Provide the (x, y) coordinate of the cell's center where the given text is located.  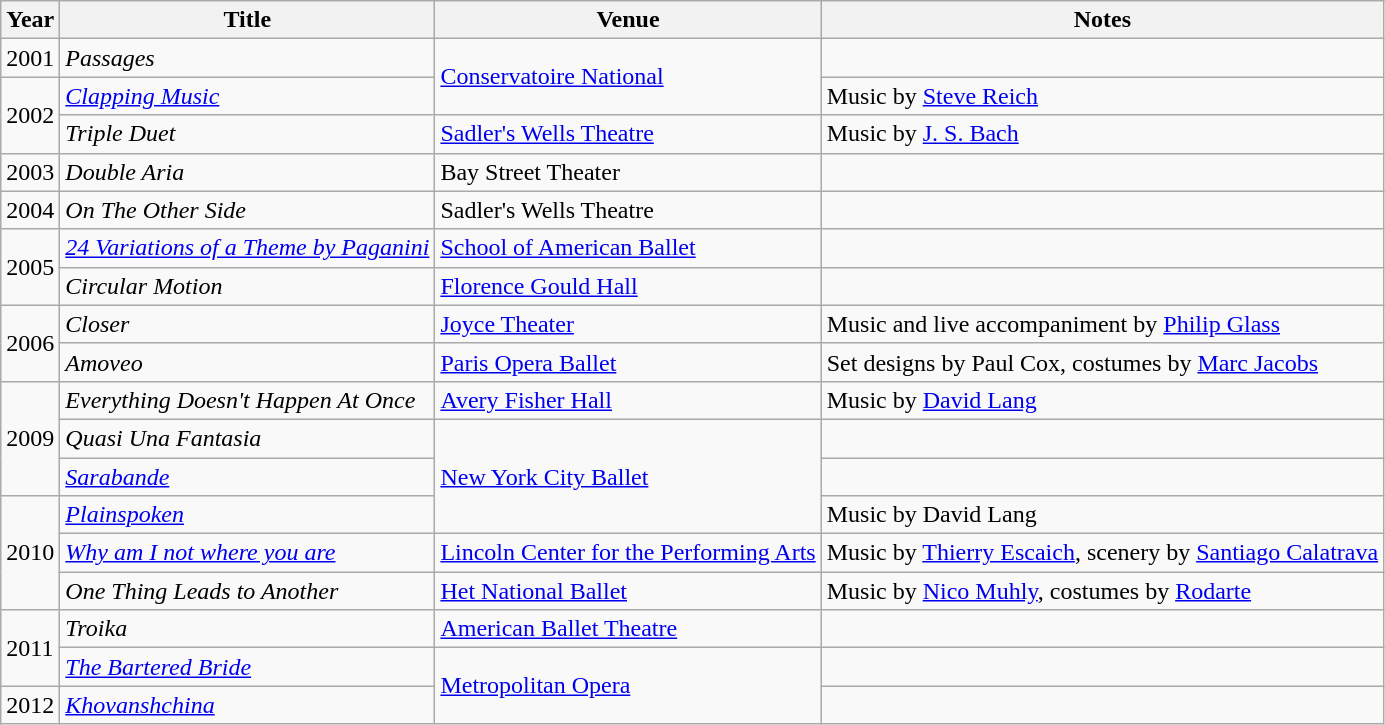
Music by Thierry Escaich, scenery by Santiago Calatrava (1102, 553)
New York City Ballet (628, 476)
Closer (248, 324)
Khovanshchina (248, 705)
Triple Duet (248, 134)
Metropolitan Opera (628, 686)
Notes (1102, 20)
School of American Ballet (628, 248)
Year (30, 20)
2006 (30, 343)
2009 (30, 438)
Circular Motion (248, 286)
Plainspoken (248, 515)
2003 (30, 172)
Lincoln Center for the Performing Arts (628, 553)
Conservatoire National (628, 77)
Avery Fisher Hall (628, 400)
24 Variations of a Theme by Paganini (248, 248)
Joyce Theater (628, 324)
2010 (30, 553)
Music by Nico Muhly, costumes by Rodarte (1102, 591)
Amoveo (248, 362)
Music and live accompaniment by Philip Glass (1102, 324)
Clapping Music (248, 96)
2002 (30, 115)
Sarabande (248, 477)
2001 (30, 58)
On The Other Side (248, 210)
2012 (30, 705)
Troika (248, 629)
Quasi Una Fantasia (248, 438)
Venue (628, 20)
2011 (30, 648)
Everything Doesn't Happen At Once (248, 400)
Set designs by Paul Cox, costumes by Marc Jacobs (1102, 362)
2005 (30, 267)
Paris Opera Ballet (628, 362)
Why am I not where you are (248, 553)
American Ballet Theatre (628, 629)
2004 (30, 210)
Bay Street Theater (628, 172)
Title (248, 20)
One Thing Leads to Another (248, 591)
Double Aria (248, 172)
Passages (248, 58)
Music by Steve Reich (1102, 96)
Het National Ballet (628, 591)
Music by J. S. Bach (1102, 134)
The Bartered Bride (248, 667)
Florence Gould Hall (628, 286)
